Find where the given text appears and provide that cell's center as (X, Y) coordinate. 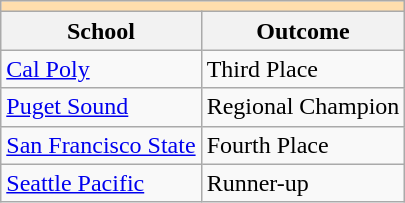
Outcome (303, 31)
Puget Sound (101, 107)
Third Place (303, 69)
Cal Poly (101, 69)
San Francisco State (101, 145)
Regional Champion (303, 107)
Runner-up (303, 183)
School (101, 31)
Seattle Pacific (101, 183)
Fourth Place (303, 145)
